Extract the (X, Y) coordinate from the center of the cell holding the provided text.  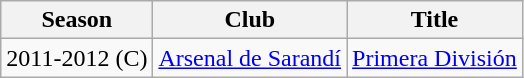
2011-2012 (C) (77, 58)
Title (435, 20)
Club (250, 20)
Season (77, 20)
Arsenal de Sarandí (250, 58)
Primera División (435, 58)
